Identify which cell holds the provided text, then report its [x, y] central coordinate. 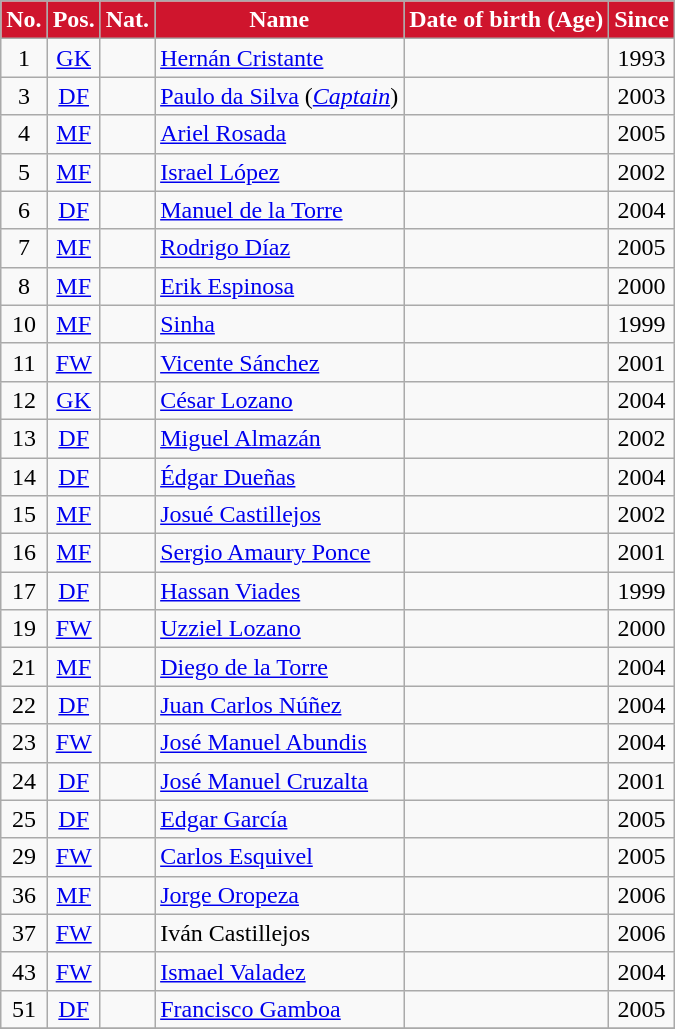
Ariel Rosada [280, 134]
51 [24, 1009]
21 [24, 667]
6 [24, 210]
4 [24, 134]
Rodrigo Díaz [280, 248]
13 [24, 438]
Sinha [280, 324]
Manuel de la Torre [280, 210]
Carlos Esquivel [280, 857]
Israel López [280, 172]
12 [24, 400]
11 [24, 362]
2003 [642, 96]
Since [642, 20]
7 [24, 248]
César Lozano [280, 400]
Ismael Valadez [280, 971]
Diego de la Torre [280, 667]
Name [280, 20]
25 [24, 819]
Uzziel Lozano [280, 629]
José Manuel Cruzalta [280, 781]
Hassan Viades [280, 591]
5 [24, 172]
Paulo da Silva (Captain) [280, 96]
Iván Castillejos [280, 933]
Edgar García [280, 819]
1993 [642, 58]
10 [24, 324]
Pos. [74, 20]
15 [24, 515]
Nat. [127, 20]
Josué Castillejos [280, 515]
36 [24, 895]
Édgar Dueñas [280, 477]
Juan Carlos Núñez [280, 705]
1 [24, 58]
24 [24, 781]
Erik Espinosa [280, 286]
3 [24, 96]
Francisco Gamboa [280, 1009]
29 [24, 857]
19 [24, 629]
José Manuel Abundis [280, 743]
23 [24, 743]
Date of birth (Age) [506, 20]
16 [24, 553]
37 [24, 933]
Miguel Almazán [280, 438]
Sergio Amaury Ponce [280, 553]
No. [24, 20]
8 [24, 286]
Vicente Sánchez [280, 362]
43 [24, 971]
Hernán Cristante [280, 58]
22 [24, 705]
Jorge Oropeza [280, 895]
17 [24, 591]
14 [24, 477]
